Search for the cell housing the specified text and yield its (x, y) center coordinate. 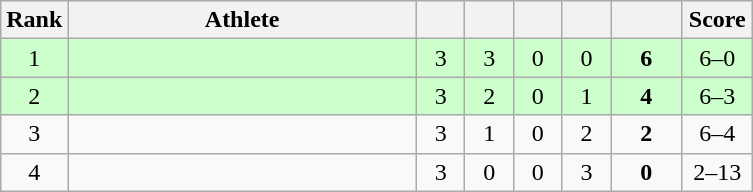
6–0 (718, 58)
Rank (34, 20)
6–3 (718, 96)
2–13 (718, 172)
Score (718, 20)
Athlete (242, 20)
6–4 (718, 134)
6 (646, 58)
